Return the (X, Y) coordinate for the center point of the cell that contains the specified text.  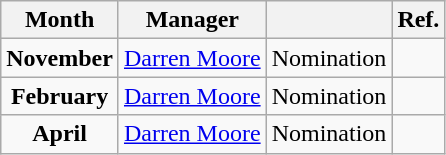
Manager (192, 20)
Ref. (418, 20)
November (60, 58)
February (60, 96)
Month (60, 20)
April (60, 134)
